Pinpoint the cell where the given text exists, returning its (x, y) midpoint coordinate. 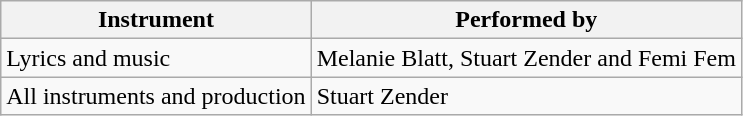
Lyrics and music (156, 58)
Melanie Blatt, Stuart Zender and Femi Fem (526, 58)
Instrument (156, 20)
Performed by (526, 20)
All instruments and production (156, 96)
Stuart Zender (526, 96)
